Capture the cell that displays the provided text and extract its [X, Y] central coordinate. 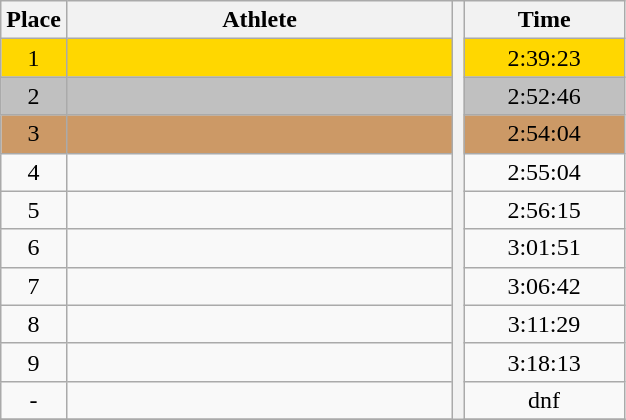
2:56:15 [544, 210]
3:18:13 [544, 362]
Athlete [259, 20]
8 [34, 324]
4 [34, 172]
dnf [544, 400]
9 [34, 362]
6 [34, 248]
3 [34, 134]
2:52:46 [544, 96]
Place [34, 20]
2:39:23 [544, 58]
2:55:04 [544, 172]
2:54:04 [544, 134]
3:11:29 [544, 324]
7 [34, 286]
- [34, 400]
1 [34, 58]
5 [34, 210]
3:01:51 [544, 248]
3:06:42 [544, 286]
Time [544, 20]
2 [34, 96]
